Search for the cell housing the specified text and yield its (x, y) center coordinate. 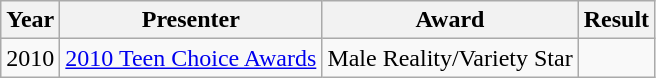
2010 (30, 58)
Male Reality/Variety Star (450, 58)
Award (450, 20)
2010 Teen Choice Awards (191, 58)
Presenter (191, 20)
Result (616, 20)
Year (30, 20)
